Return the (X, Y) coordinate for the center point of the cell that contains the specified text.  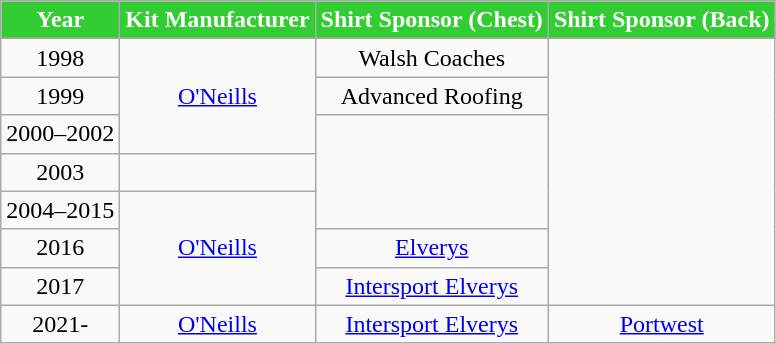
Elverys (432, 248)
2021- (60, 324)
Year (60, 20)
Walsh Coaches (432, 58)
2004–2015 (60, 210)
Kit Manufacturer (218, 20)
1999 (60, 96)
Advanced Roofing (432, 96)
2017 (60, 286)
1998 (60, 58)
Portwest (662, 324)
Shirt Sponsor (Back) (662, 20)
2016 (60, 248)
2003 (60, 172)
Shirt Sponsor (Chest) (432, 20)
2000–2002 (60, 134)
